From the cell containing the given text, extract its center point as [x, y] coordinate. 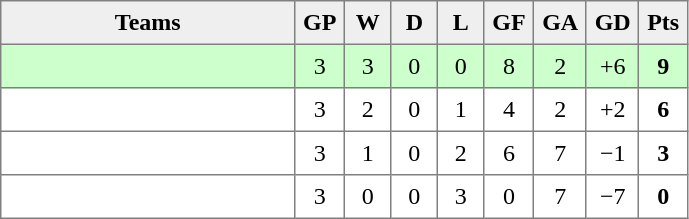
4 [509, 110]
D [414, 23]
+6 [612, 66]
Pts [663, 23]
L [461, 23]
GP [320, 23]
9 [663, 66]
GA [560, 23]
GF [509, 23]
GD [612, 23]
W [368, 23]
−1 [612, 153]
−7 [612, 197]
Teams [148, 23]
+2 [612, 110]
8 [509, 66]
